Return the (X, Y) coordinate for the center point of the cell that contains the specified text.  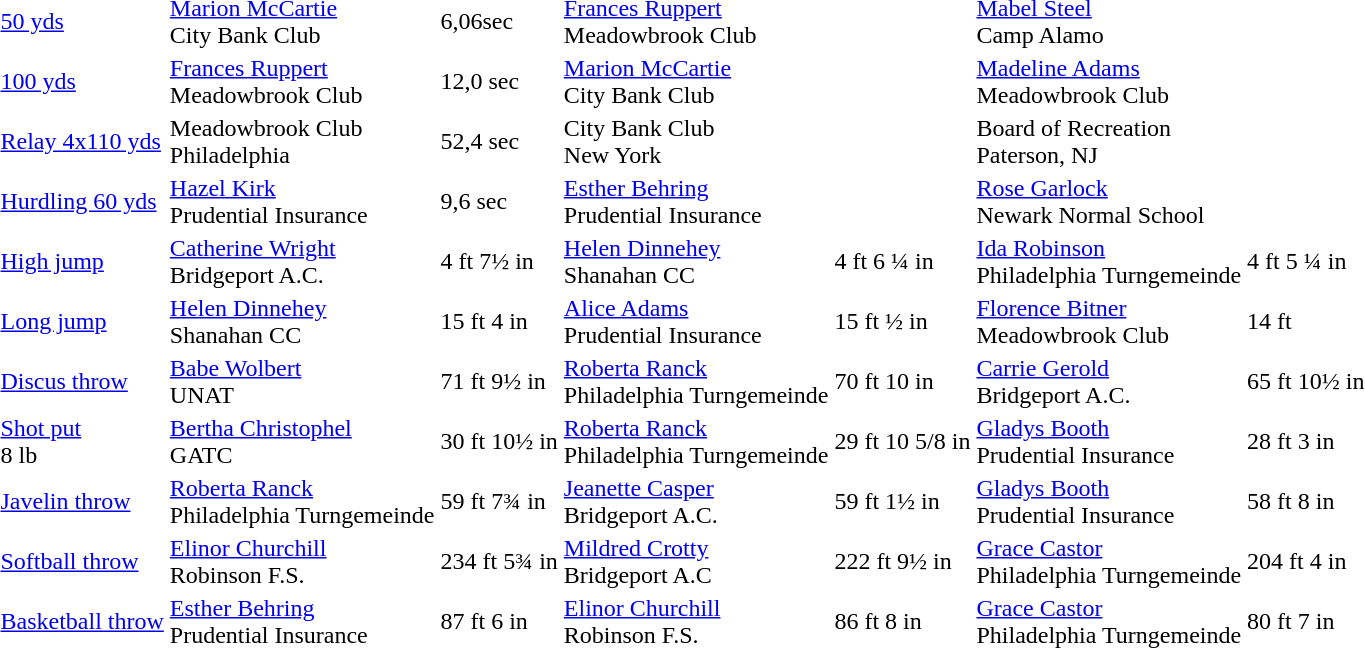
Florence Bitner Meadowbrook Club (1109, 322)
Ida Robinson Philadelphia Turngemeinde (1109, 262)
4 ft 7½ in (499, 262)
29 ft 10 5/8 in (902, 442)
Carrie Gerold Bridgeport A.C. (1109, 382)
Meadowbrook Club Philadelphia (302, 142)
Madeline Adams Meadowbrook Club (1109, 82)
Mildred Crotty Bridgeport A.C (696, 562)
Marion McCartie City Bank Club (696, 82)
12,0 sec (499, 82)
52,4 sec (499, 142)
Jeanette Casper Bridgeport A.C. (696, 502)
Esther Behring Prudential Insurance (696, 202)
Hazel Kirk Prudential Insurance (302, 202)
30 ft 10½ in (499, 442)
Babe Wolbert UNAT (302, 382)
71 ft 9½ in (499, 382)
Bertha Christophel GATC (302, 442)
70 ft 10 in (902, 382)
Grace Castor Philadelphia Turngemeinde (1109, 562)
15 ft 4 in (499, 322)
Frances Ruppert Meadowbrook Club (302, 82)
4 ft 6 ¼ in (902, 262)
City Bank Club New York (696, 142)
9,6 sec (499, 202)
Board of Recreation Paterson, NJ (1109, 142)
222 ft 9½ in (902, 562)
59 ft 7¾ in (499, 502)
Alice Adams Prudential Insurance (696, 322)
15 ft ½ in (902, 322)
59 ft 1½ in (902, 502)
Elinor Churchill Robinson F.S. (302, 562)
Catherine Wright Bridgeport A.C. (302, 262)
Rose Garlock Newark Normal School (1109, 202)
234 ft 5¾ in (499, 562)
